Extract the [X, Y] coordinate from the center of the cell holding the provided text.  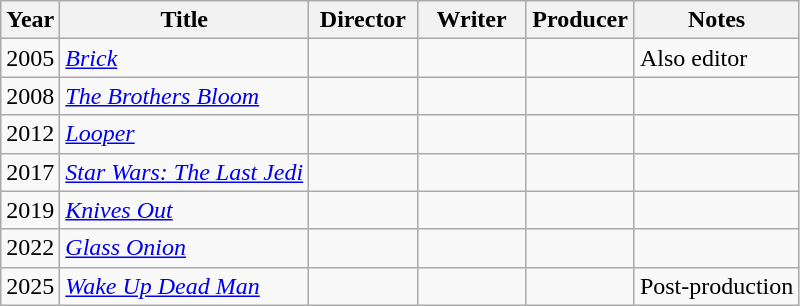
Brick [184, 58]
Knives Out [184, 210]
Glass Onion [184, 248]
Title [184, 20]
2005 [30, 58]
Looper [184, 134]
2025 [30, 286]
The Brothers Bloom [184, 96]
2017 [30, 172]
2012 [30, 134]
Post-production [716, 286]
Notes [716, 20]
Also editor [716, 58]
Year [30, 20]
Writer [472, 20]
Star Wars: The Last Jedi [184, 172]
2019 [30, 210]
Producer [580, 20]
2008 [30, 96]
2022 [30, 248]
Wake Up Dead Man [184, 286]
Director [364, 20]
